Detect which cell encompasses the target text, then output its [x, y] center coordinate. 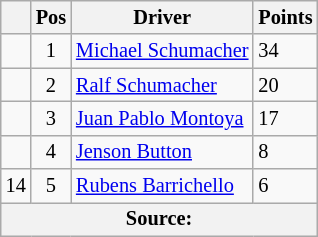
Source: [160, 219]
Driver [162, 17]
17 [285, 118]
Rubens Barrichello [162, 186]
2 [51, 85]
4 [51, 152]
14 [16, 186]
1 [51, 51]
20 [285, 85]
34 [285, 51]
Jenson Button [162, 152]
Pos [51, 17]
5 [51, 186]
Juan Pablo Montoya [162, 118]
Michael Schumacher [162, 51]
3 [51, 118]
6 [285, 186]
Points [285, 17]
Ralf Schumacher [162, 85]
8 [285, 152]
